Capture the cell that displays the provided text and extract its [X, Y] central coordinate. 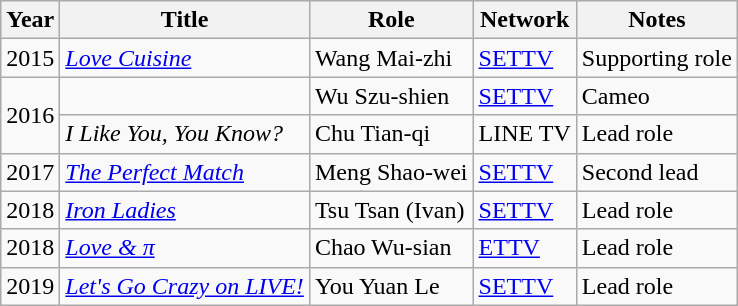
ETTV [524, 248]
Wang Mai-zhi [391, 58]
I Like You, You Know? [185, 134]
Let's Go Crazy on LIVE! [185, 286]
2019 [30, 286]
Meng Shao-wei [391, 172]
You Yuan Le [391, 286]
The Perfect Match [185, 172]
Notes [656, 20]
Chu Tian-qi [391, 134]
Love & π [185, 248]
2015 [30, 58]
Network [524, 20]
Chao Wu-sian [391, 248]
Tsu Tsan (Ivan) [391, 210]
Second lead [656, 172]
Title [185, 20]
Wu Szu-shien [391, 96]
Iron Ladies [185, 210]
Supporting role [656, 58]
Love Cuisine [185, 58]
LINE TV [524, 134]
2016 [30, 115]
2017 [30, 172]
Role [391, 20]
Year [30, 20]
Cameo [656, 96]
